Output the [X, Y] coordinate of the center of the cell containing the given text.  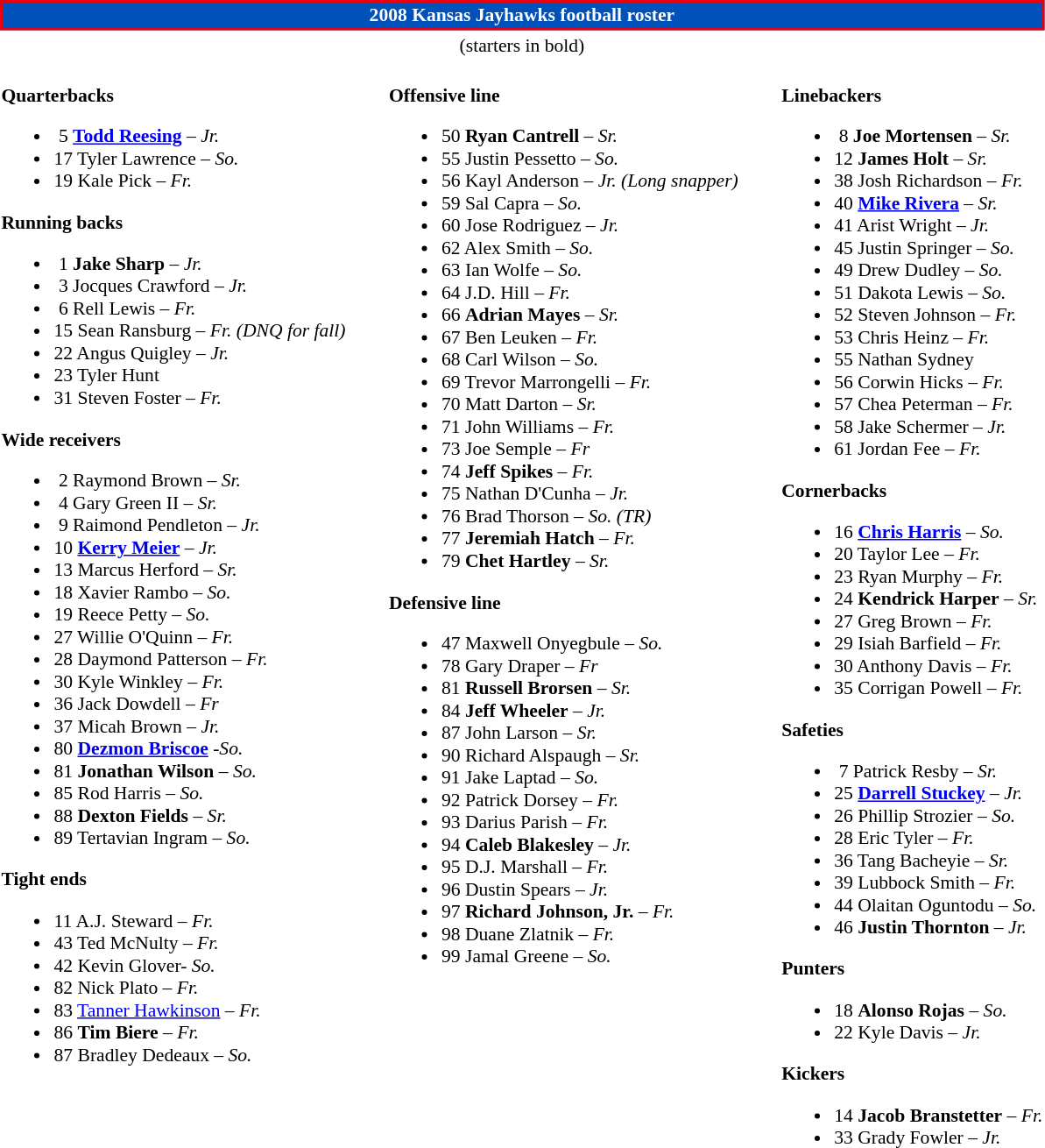
2008 Kansas Jayhawks football roster [522, 15]
(starters in bold) [522, 46]
